Find where the given text appears and provide that cell's center as (X, Y) coordinate. 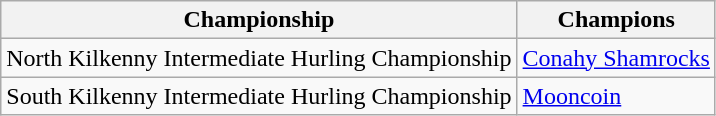
Championship (259, 20)
South Kilkenny Intermediate Hurling Championship (259, 96)
Mooncoin (616, 96)
Conahy Shamrocks (616, 58)
North Kilkenny Intermediate Hurling Championship (259, 58)
Champions (616, 20)
